Locate the cell with the specified text and output its (X, Y) center coordinate. 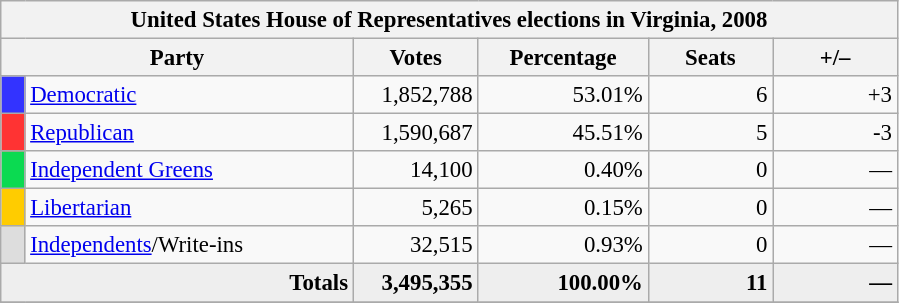
3,495,355 (416, 283)
Democratic (189, 95)
United States House of Representatives elections in Virginia, 2008 (450, 20)
Party (178, 58)
53.01% (563, 95)
Seats (710, 58)
-3 (836, 133)
Percentage (563, 58)
Independents/Write-ins (189, 245)
6 (710, 95)
Totals (178, 283)
5,265 (416, 208)
+/– (836, 58)
11 (710, 283)
+3 (836, 95)
Republican (189, 133)
Votes (416, 58)
0.93% (563, 245)
1,852,788 (416, 95)
0.15% (563, 208)
Libertarian (189, 208)
32,515 (416, 245)
45.51% (563, 133)
Independent Greens (189, 170)
100.00% (563, 283)
1,590,687 (416, 133)
0.40% (563, 170)
5 (710, 133)
14,100 (416, 170)
